Return [X, Y] of the center of cell containing provided text 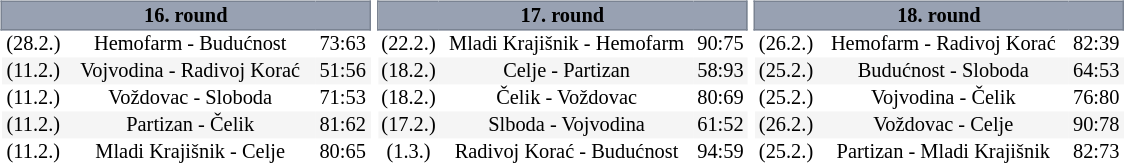
(22.2.) [408, 44]
(28.2.) [33, 44]
Vojvodina - Čelik [944, 98]
82:73 [1096, 152]
Budućnost - Sloboda [944, 72]
Voždovac - Sloboda [190, 98]
Vojvodina - Radivoj Korać [190, 72]
90:78 [1096, 126]
76:80 [1096, 98]
Čelik - Voždovac [566, 98]
51:56 [342, 72]
82:39 [1096, 44]
90:75 [720, 44]
(1.3.) [408, 152]
58:93 [720, 72]
Partizan - Mladi Krajišnik [944, 152]
Slboda - Vojvodina [566, 126]
Celje - Partizan [566, 72]
80:69 [720, 98]
Mladi Krajišnik - Hemofarm [566, 44]
73:63 [342, 44]
17. round [562, 15]
Mladi Krajišnik - Celje [190, 152]
64:53 [1096, 72]
Partizan - Čelik [190, 126]
Hemofarm - Radivoj Korać [944, 44]
Voždovac - Celje [944, 126]
(17.2.) [408, 126]
94:59 [720, 152]
71:53 [342, 98]
Hemofarm - Budućnost [190, 44]
81:62 [342, 126]
Radivoj Korać - Budućnost [566, 152]
80:65 [342, 152]
16. round [186, 15]
18. round [938, 15]
61:52 [720, 126]
